Find where the given text appears and provide that cell's center as (X, Y) coordinate. 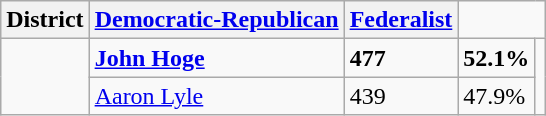
John Hoge (216, 58)
Federalist (401, 20)
Aaron Lyle (216, 96)
52.1% (496, 58)
District (45, 20)
47.9% (496, 96)
477 (401, 58)
439 (401, 96)
Democratic-Republican (216, 20)
